Determine the [X, Y] coordinate at the center of the cell enclosing the given text.  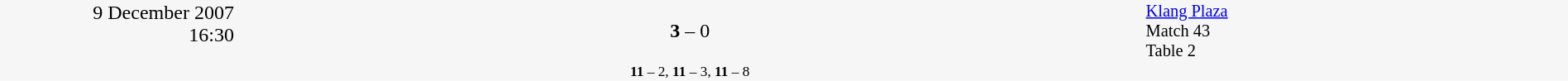
3 – 0 [690, 31]
9 December 200716:30 [117, 40]
Klang PlazaMatch 43Table 2 [1356, 31]
11 – 2, 11 – 3, 11 – 8 [690, 71]
